Determine the [X, Y] coordinate at the center of the cell enclosing the given text.  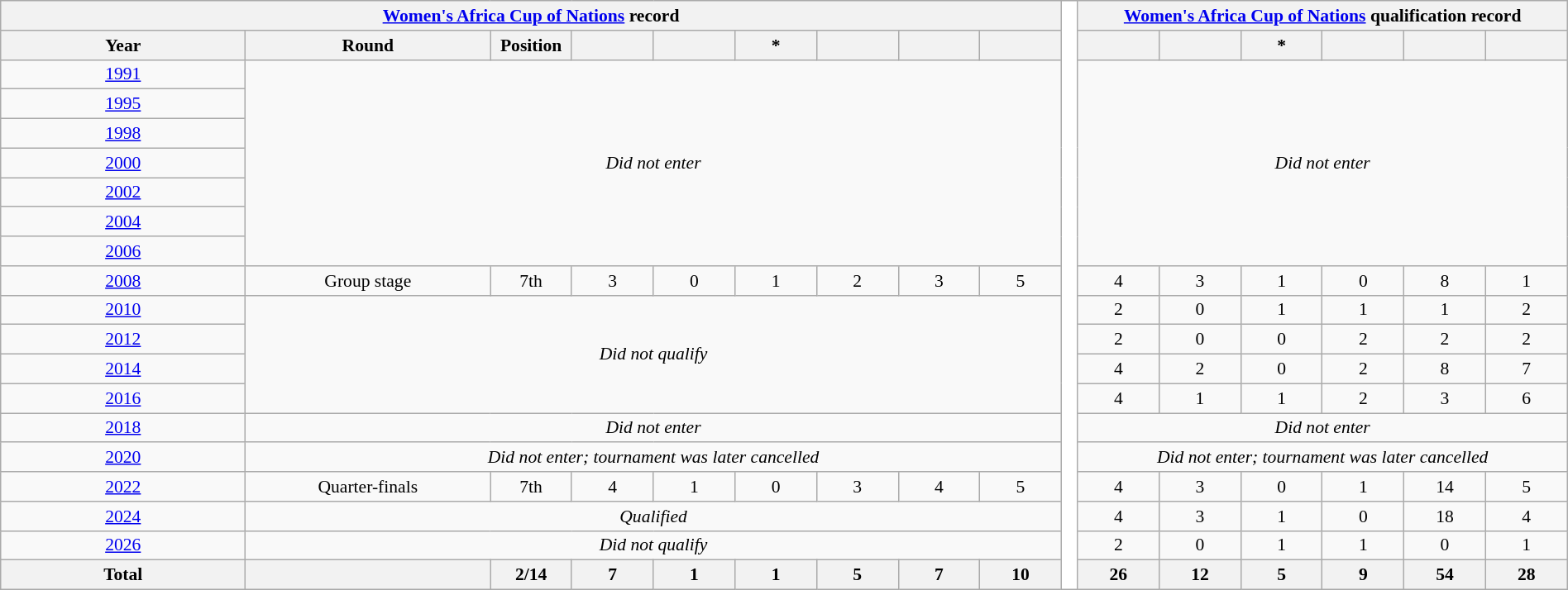
2022 [123, 487]
Year [123, 45]
2006 [123, 251]
2000 [123, 163]
Women's Africa Cup of Nations qualification record [1322, 16]
2004 [123, 222]
18 [1446, 516]
10 [1021, 575]
26 [1118, 575]
2020 [123, 458]
2018 [123, 428]
Group stage [368, 281]
Women's Africa Cup of Nations record [531, 16]
2024 [123, 516]
14 [1446, 487]
2010 [123, 310]
Total [123, 575]
2002 [123, 193]
Round [368, 45]
2/14 [531, 575]
1991 [123, 74]
54 [1446, 575]
Qualified [653, 516]
12 [1201, 575]
9 [1363, 575]
6 [1527, 398]
2008 [123, 281]
Position [531, 45]
2026 [123, 545]
2012 [123, 340]
28 [1527, 575]
1998 [123, 134]
2016 [123, 398]
1995 [123, 104]
2014 [123, 369]
Quarter-finals [368, 487]
